Detect which cell encompasses the target text, then output its [X, Y] center coordinate. 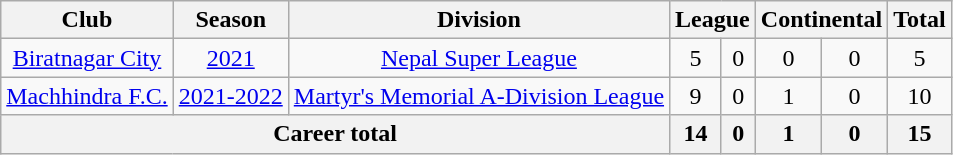
10 [920, 96]
15 [920, 134]
Nepal Super League [478, 58]
Club [87, 20]
Continental [821, 20]
2021-2022 [230, 96]
Division [478, 20]
Martyr's Memorial A-Division League [478, 96]
14 [696, 134]
Career total [336, 134]
9 [696, 96]
League [713, 20]
Biratnagar City [87, 58]
Season [230, 20]
Machhindra F.C. [87, 96]
2021 [230, 58]
Total [920, 20]
